Return the [x, y] coordinate for the center point of the cell that contains the specified text.  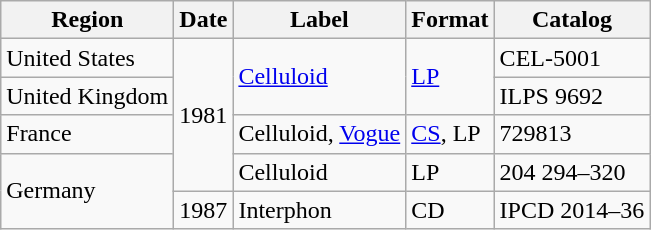
ILPS 9692 [572, 96]
1987 [204, 210]
Format [450, 20]
CS, LP [450, 134]
204 294–320 [572, 172]
Germany [88, 191]
Catalog [572, 20]
United Kingdom [88, 96]
Label [320, 20]
Region [88, 20]
Celluloid, Vogue [320, 134]
France [88, 134]
729813 [572, 134]
IPCD 2014–36 [572, 210]
Interphon [320, 210]
United States [88, 58]
Date [204, 20]
1981 [204, 115]
CD [450, 210]
CEL-5001 [572, 58]
